Pinpoint the cell where the given text exists, returning its (X, Y) midpoint coordinate. 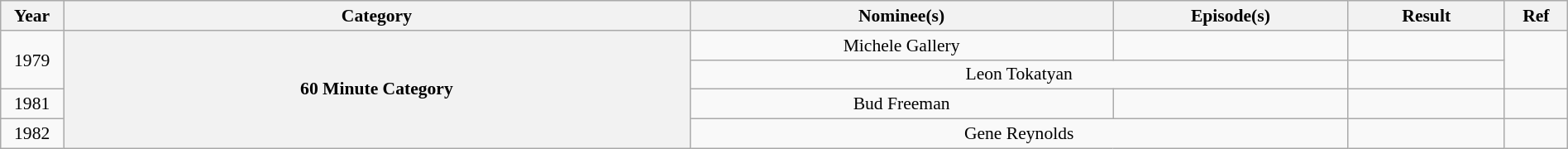
Episode(s) (1231, 16)
Michele Gallery (901, 46)
1979 (32, 60)
1982 (32, 134)
60 Minute Category (377, 89)
Ref (1536, 16)
Leon Tokatyan (1019, 74)
Nominee(s) (901, 16)
Year (32, 16)
Gene Reynolds (1019, 134)
Category (377, 16)
Result (1426, 16)
1981 (32, 104)
Bud Freeman (901, 104)
